For the text-containing cell, return its midpoint in (x, y) coordinate format. 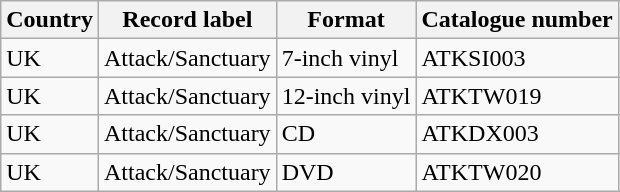
ATKTW019 (517, 96)
Country (50, 20)
Format (346, 20)
Catalogue number (517, 20)
ATKDX003 (517, 134)
DVD (346, 172)
ATKTW020 (517, 172)
12-inch vinyl (346, 96)
Record label (187, 20)
ATKSI003 (517, 58)
CD (346, 134)
7-inch vinyl (346, 58)
